Output the (X, Y) coordinate of the center of the cell containing the given text.  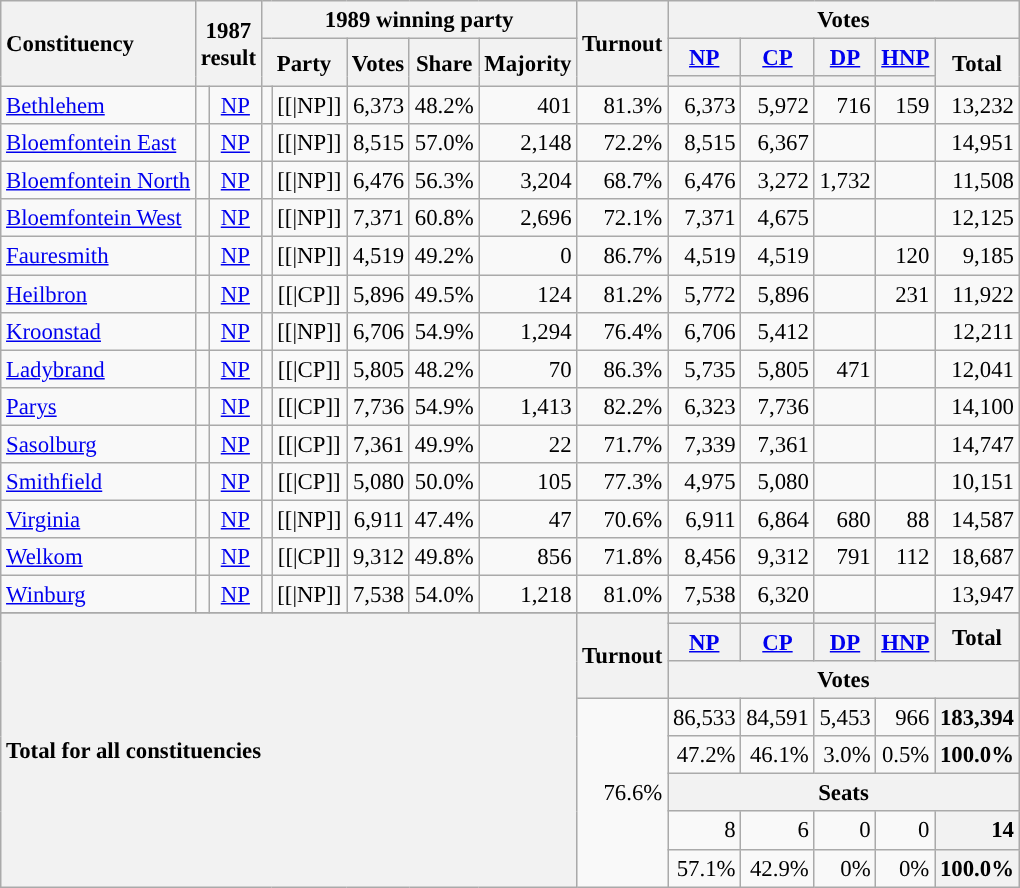
680 (845, 519)
4,675 (778, 219)
47.2% (704, 755)
5,772 (704, 294)
856 (528, 557)
49.2% (444, 256)
Heilbron (98, 294)
5,972 (778, 106)
4,975 (704, 482)
8,456 (704, 557)
76.4% (622, 331)
71.8% (622, 557)
3.0% (845, 755)
18,687 (978, 557)
7,339 (704, 444)
50.0% (444, 482)
Parys (98, 406)
1989 winning party (418, 20)
5,412 (778, 331)
12,041 (978, 369)
9,185 (978, 256)
13,232 (978, 106)
12,125 (978, 219)
72.2% (622, 143)
47 (528, 519)
81.2% (622, 294)
11,508 (978, 181)
1,413 (528, 406)
Bloemfontein East (98, 143)
68.7% (622, 181)
120 (906, 256)
81.0% (622, 594)
8 (704, 831)
Virginia (98, 519)
60.8% (444, 219)
231 (906, 294)
84,591 (778, 718)
Smithfield (98, 482)
6 (778, 831)
Total for all constituencies (289, 750)
14,747 (978, 444)
49.5% (444, 294)
1,218 (528, 594)
71.7% (622, 444)
5,735 (704, 369)
14,951 (978, 143)
Ladybrand (98, 369)
86,533 (704, 718)
72.1% (622, 219)
14,587 (978, 519)
86.3% (622, 369)
54.0% (444, 594)
49.8% (444, 557)
Majority (528, 63)
1,294 (528, 331)
6,323 (704, 406)
82.2% (622, 406)
3,204 (528, 181)
42.9% (778, 868)
Constituency (98, 44)
81.3% (622, 106)
70.6% (622, 519)
6,367 (778, 143)
12,211 (978, 331)
0.5% (906, 755)
Fauresmith (98, 256)
86.7% (622, 256)
57.0% (444, 143)
Party (304, 63)
10,151 (978, 482)
6,864 (778, 519)
70 (528, 369)
76.6% (622, 793)
88 (906, 519)
716 (845, 106)
Winburg (98, 594)
2,696 (528, 219)
105 (528, 482)
159 (906, 106)
56.3% (444, 181)
1,732 (845, 181)
2,148 (528, 143)
46.1% (778, 755)
112 (906, 557)
966 (906, 718)
77.3% (622, 482)
Welkom (98, 557)
14,100 (978, 406)
6,320 (778, 594)
471 (845, 369)
22 (528, 444)
Bloemfontein West (98, 219)
49.9% (444, 444)
Sasolburg (98, 444)
Kroonstad (98, 331)
401 (528, 106)
Bloemfontein North (98, 181)
124 (528, 294)
791 (845, 557)
13,947 (978, 594)
3,272 (778, 181)
183,394 (978, 718)
14 (978, 831)
47.4% (444, 519)
Seats (844, 793)
Share (444, 63)
57.1% (704, 868)
Bethlehem (98, 106)
5,453 (845, 718)
11,922 (978, 294)
1987result (228, 44)
